Return [x, y] of the center of cell containing provided text 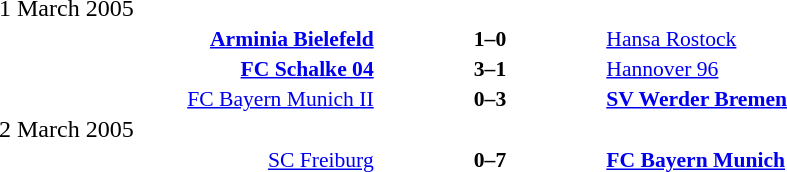
0–3 [490, 98]
1–0 [490, 38]
3–1 [490, 68]
